Locate the cell with the specified text and output its (X, Y) center coordinate. 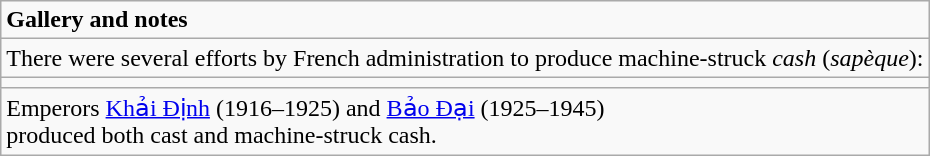
Gallery and notes (465, 20)
There were several efforts by French administration to produce machine-struck cash (sapèque): (465, 58)
Emperors Khải Định (1916–1925) and Bảo Đại (1925–1945)produced both cast and machine-struck cash. (465, 122)
